Extract the [X, Y] coordinate from the center of the cell holding the provided text.  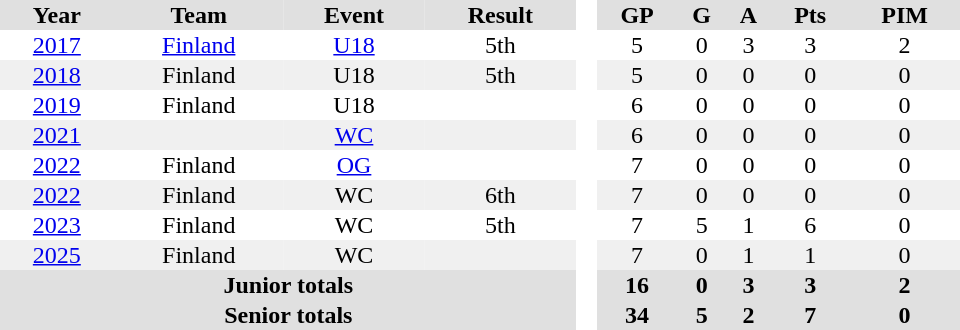
Senior totals [288, 315]
2017 [57, 45]
2023 [57, 225]
G [702, 15]
Junior totals [288, 285]
6th [500, 195]
2025 [57, 255]
Team [199, 15]
GP [638, 15]
PIM [904, 15]
2021 [57, 135]
2018 [57, 75]
16 [638, 285]
Event [354, 15]
Pts [810, 15]
Year [57, 15]
Result [500, 15]
OG [354, 165]
A [748, 15]
34 [638, 315]
2019 [57, 105]
